Return [X, Y] of the center of cell containing provided text 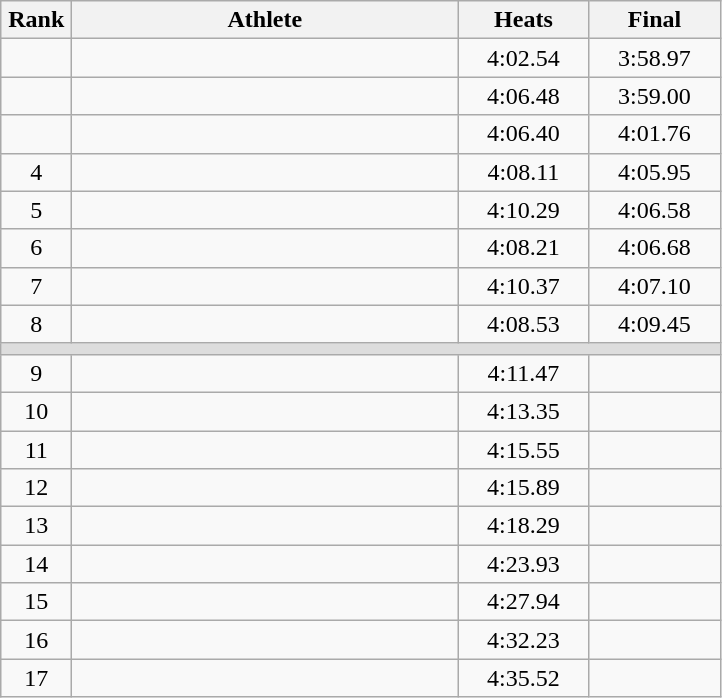
16 [36, 640]
4:32.23 [524, 640]
13 [36, 526]
4:06.58 [654, 210]
4:13.35 [524, 411]
4:15.89 [524, 488]
4:02.54 [524, 58]
4:08.21 [524, 248]
Rank [36, 20]
4:06.40 [524, 134]
17 [36, 678]
Final [654, 20]
4:15.55 [524, 449]
4:18.29 [524, 526]
4:09.45 [654, 324]
15 [36, 602]
4:06.68 [654, 248]
4:08.53 [524, 324]
4:23.93 [524, 564]
4:08.11 [524, 172]
Athlete [265, 20]
4:35.52 [524, 678]
7 [36, 286]
4:10.37 [524, 286]
6 [36, 248]
12 [36, 488]
4:10.29 [524, 210]
9 [36, 373]
11 [36, 449]
4:11.47 [524, 373]
4:07.10 [654, 286]
3:59.00 [654, 96]
3:58.97 [654, 58]
Heats [524, 20]
5 [36, 210]
4:05.95 [654, 172]
14 [36, 564]
10 [36, 411]
4 [36, 172]
4:01.76 [654, 134]
4:27.94 [524, 602]
4:06.48 [524, 96]
8 [36, 324]
